Return [x, y] of the center of cell containing provided text 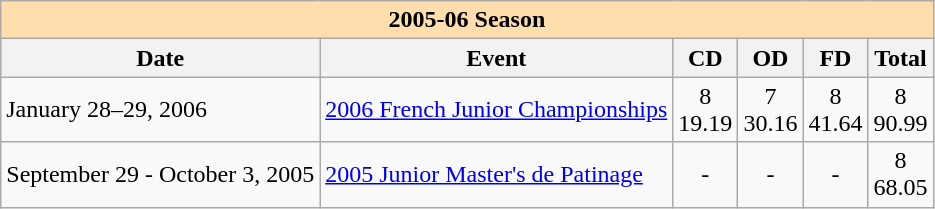
January 28–29, 2006 [160, 110]
OD [770, 58]
September 29 - October 3, 2005 [160, 174]
8 19.19 [706, 110]
FD [836, 58]
Date [160, 58]
8 68.05 [900, 174]
CD [706, 58]
2005 Junior Master's de Patinage [496, 174]
Total [900, 58]
Event [496, 58]
2005-06 Season [467, 20]
8 41.64 [836, 110]
2006 French Junior Championships [496, 110]
8 90.99 [900, 110]
7 30.16 [770, 110]
